Provide the [X, Y] coordinate of the cell's center where the given text is located.  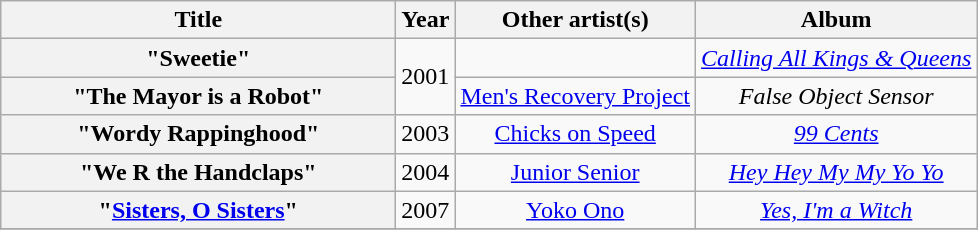
Calling All Kings & Queens [836, 58]
Year [426, 20]
Other artist(s) [576, 20]
"We R the Handclaps" [198, 172]
"The Mayor is a Robot" [198, 96]
Album [836, 20]
2004 [426, 172]
"Wordy Rappinghood" [198, 134]
False Object Sensor [836, 96]
2007 [426, 210]
"Sisters, O Sisters" [198, 210]
"Sweetie" [198, 58]
Hey Hey My My Yo Yo [836, 172]
2001 [426, 77]
Yes, I'm a Witch [836, 210]
Junior Senior [576, 172]
Yoko Ono [576, 210]
2003 [426, 134]
Title [198, 20]
Chicks on Speed [576, 134]
99 Cents [836, 134]
Men's Recovery Project [576, 96]
